Output the (X, Y) coordinate of the center of the cell containing the given text.  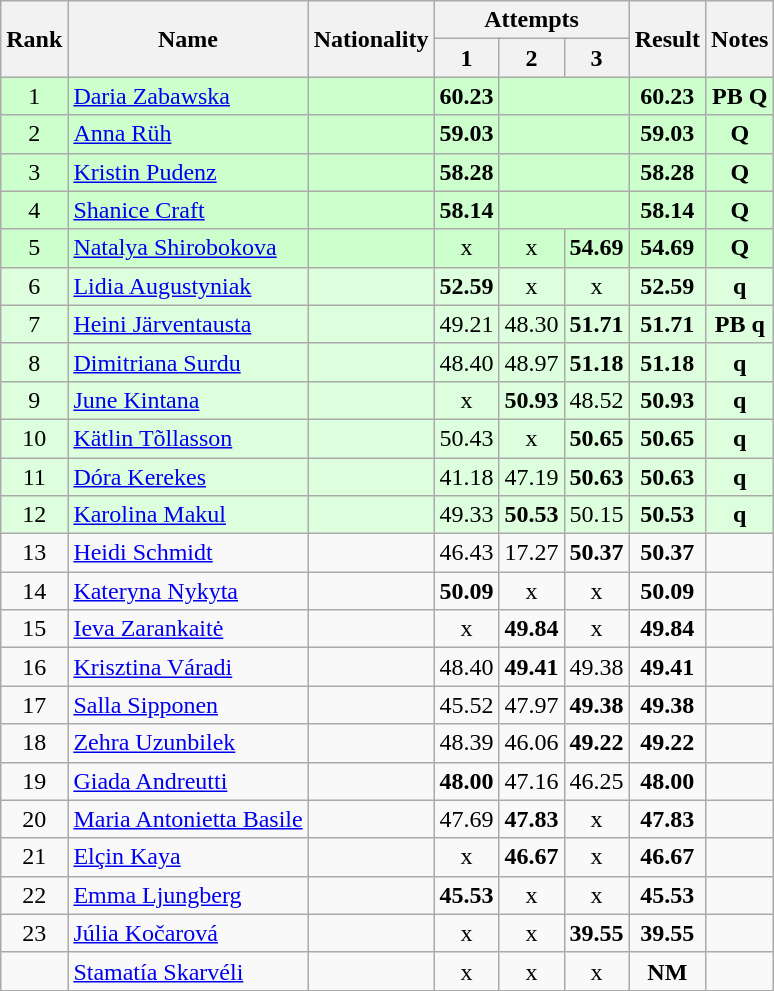
46.06 (532, 743)
NM (667, 971)
4 (34, 210)
Kätlin Tõllasson (188, 438)
7 (34, 324)
47.19 (532, 477)
17 (34, 705)
50.15 (596, 515)
16 (34, 667)
June Kintana (188, 400)
50.43 (466, 438)
Elçin Kaya (188, 857)
47.16 (532, 781)
45.52 (466, 705)
48.52 (596, 400)
6 (34, 286)
20 (34, 819)
47.69 (466, 819)
Lidia Augustyniak (188, 286)
11 (34, 477)
18 (34, 743)
Stamatía Skarvéli (188, 971)
Attempts (532, 20)
17.27 (532, 553)
Emma Ljungberg (188, 895)
PB Q (740, 96)
22 (34, 895)
23 (34, 933)
Anna Rüh (188, 134)
47.97 (532, 705)
46.43 (466, 553)
8 (34, 362)
Salla Sipponen (188, 705)
Maria Antonietta Basile (188, 819)
9 (34, 400)
Zehra Uzunbilek (188, 743)
12 (34, 515)
48.30 (532, 324)
19 (34, 781)
Daria Zabawska (188, 96)
Name (188, 39)
46.25 (596, 781)
10 (34, 438)
Júlia Kočarová (188, 933)
Kristin Pudenz (188, 172)
13 (34, 553)
48.39 (466, 743)
Heini Järventausta (188, 324)
49.21 (466, 324)
Kateryna Nykyta (188, 591)
Dimitriana Surdu (188, 362)
21 (34, 857)
Natalya Shirobokova (188, 248)
48.97 (532, 362)
Dóra Kerekes (188, 477)
14 (34, 591)
Notes (740, 39)
Rank (34, 39)
Krisztina Váradi (188, 667)
Result (667, 39)
15 (34, 629)
5 (34, 248)
Karolina Makul (188, 515)
Nationality (371, 39)
41.18 (466, 477)
Ieva Zarankaitė (188, 629)
49.33 (466, 515)
PB q (740, 324)
Giada Andreutti (188, 781)
Shanice Craft (188, 210)
Heidi Schmidt (188, 553)
